Pinpoint the cell where the given text exists, returning its (x, y) midpoint coordinate. 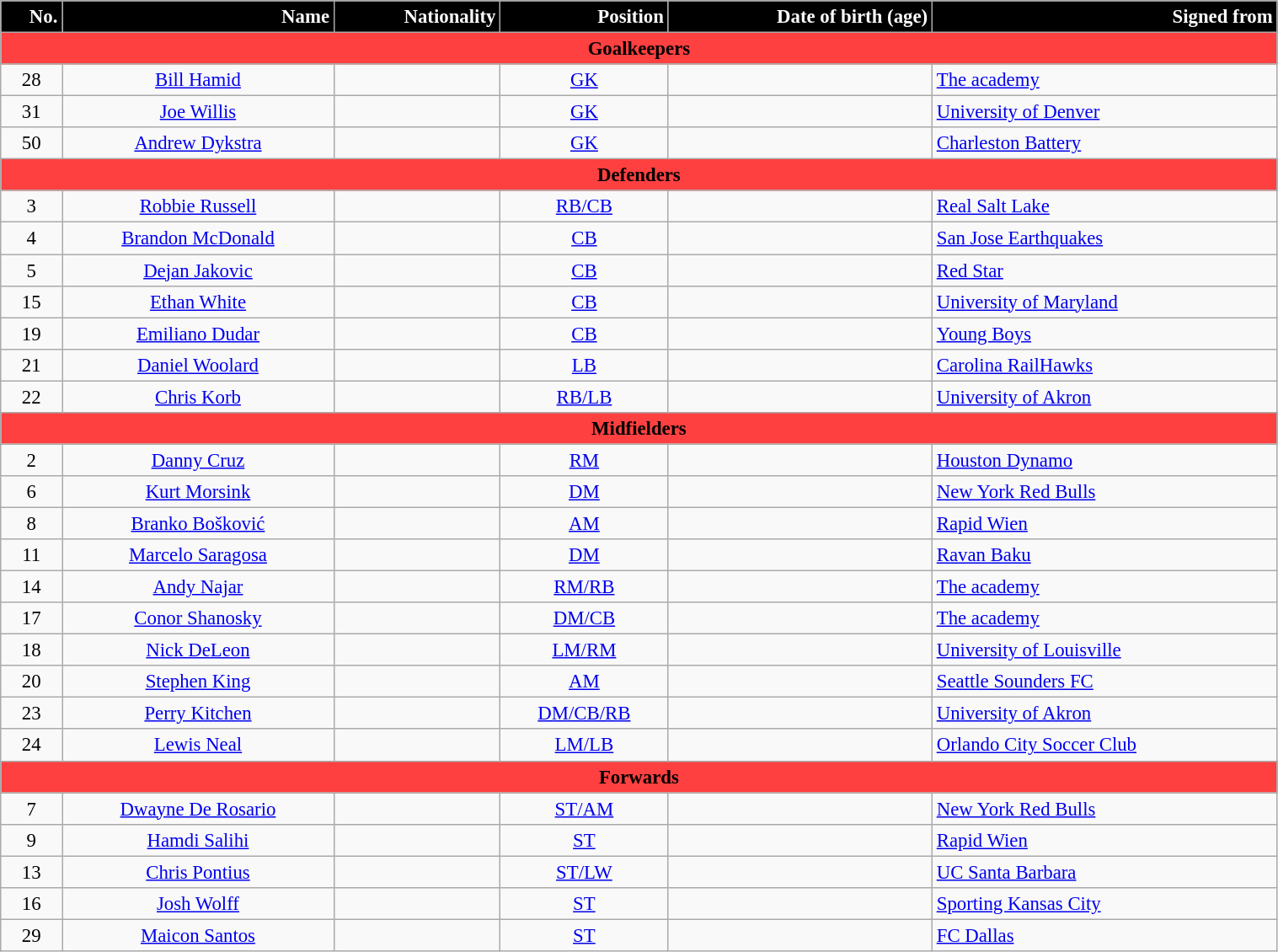
Ethan White (199, 302)
RM (585, 460)
22 (32, 397)
RB/CB (585, 206)
DM/CB (585, 618)
Brandon McDonald (199, 238)
Signed from (1104, 17)
Midfielders (639, 429)
29 (32, 935)
50 (32, 143)
Name (199, 17)
RB/LB (585, 397)
Josh Wolff (199, 904)
15 (32, 302)
Bill Hamid (199, 80)
DM/CB/RB (585, 714)
LM/RM (585, 650)
Danny Cruz (199, 460)
Position (585, 17)
Nick DeLeon (199, 650)
Joe Willis (199, 112)
5 (32, 270)
Lewis Neal (199, 746)
31 (32, 112)
17 (32, 618)
Chris Korb (199, 397)
Sporting Kansas City (1104, 904)
Young Boys (1104, 334)
2 (32, 460)
Andrew Dykstra (199, 143)
Defenders (639, 175)
San Jose Earthquakes (1104, 238)
Daniel Woolard (199, 365)
Perry Kitchen (199, 714)
Carolina RailHawks (1104, 365)
Red Star (1104, 270)
3 (32, 206)
Chris Pontius (199, 872)
Kurt Morsink (199, 492)
Dwayne De Rosario (199, 809)
Date of birth (age) (800, 17)
23 (32, 714)
Forwards (639, 777)
Seattle Sounders FC (1104, 682)
11 (32, 555)
University of Louisville (1104, 650)
Stephen King (199, 682)
University of Denver (1104, 112)
16 (32, 904)
Marcelo Saragosa (199, 555)
Maicon Santos (199, 935)
Hamdi Salihi (199, 840)
LM/LB (585, 746)
No. (32, 17)
7 (32, 809)
Branko Bošković (199, 523)
Ravan Baku (1104, 555)
Andy Najar (199, 587)
Real Salt Lake (1104, 206)
13 (32, 872)
14 (32, 587)
Conor Shanosky (199, 618)
Dejan Jakovic (199, 270)
Nationality (416, 17)
20 (32, 682)
UC Santa Barbara (1104, 872)
18 (32, 650)
Charleston Battery (1104, 143)
Houston Dynamo (1104, 460)
ST/AM (585, 809)
8 (32, 523)
ST/LW (585, 872)
9 (32, 840)
19 (32, 334)
Goalkeepers (639, 49)
LB (585, 365)
University of Maryland (1104, 302)
6 (32, 492)
RM/RB (585, 587)
Emiliano Dudar (199, 334)
28 (32, 80)
21 (32, 365)
4 (32, 238)
Robbie Russell (199, 206)
Orlando City Soccer Club (1104, 746)
24 (32, 746)
FC Dallas (1104, 935)
